Output the [x, y] coordinate of the center of the cell containing the given text.  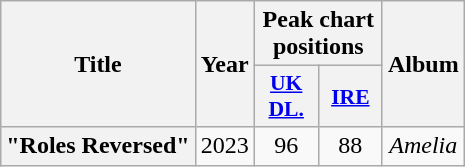
Peak chart positions [318, 34]
Year [224, 64]
IRE [350, 96]
96 [286, 146]
Title [98, 64]
"Roles Reversed" [98, 146]
Album [423, 64]
Amelia [423, 146]
2023 [224, 146]
88 [350, 146]
UK DL. [286, 96]
